Find where the given text appears and provide that cell's center as (X, Y) coordinate. 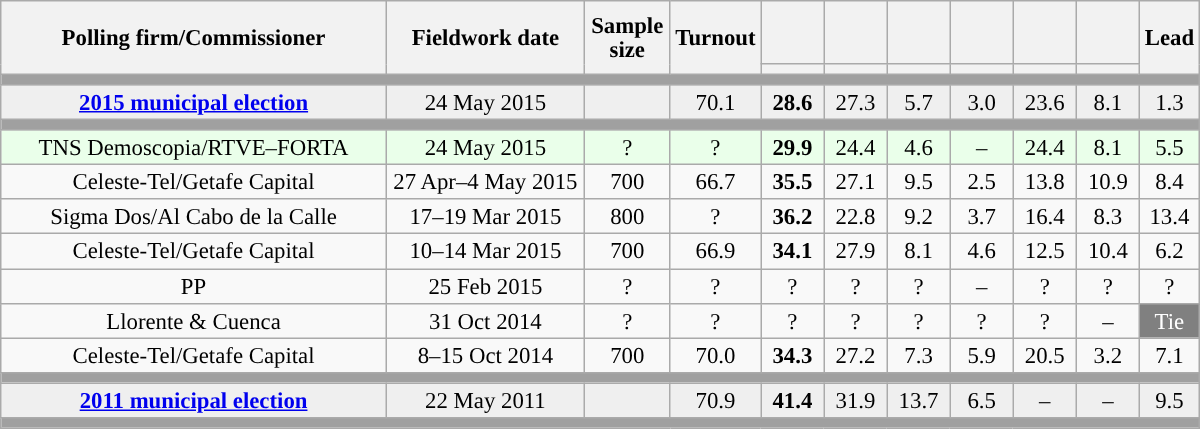
31 Oct 2014 (485, 320)
17–19 Mar 2015 (485, 218)
Tie (1169, 320)
34.1 (792, 252)
35.5 (792, 182)
8.3 (1108, 218)
Polling firm/Commissioner (194, 38)
Fieldwork date (485, 38)
22 May 2011 (485, 400)
13.7 (918, 400)
29.9 (792, 148)
6.2 (1169, 252)
13.4 (1169, 218)
23.6 (1044, 102)
36.2 (792, 218)
27.2 (856, 356)
27.9 (856, 252)
66.7 (716, 182)
31.9 (856, 400)
27.1 (856, 182)
Sample size (627, 38)
2015 municipal election (194, 102)
TNS Demoscopia/RTVE–FORTA (194, 148)
70.9 (716, 400)
7.3 (918, 356)
22.8 (856, 218)
3.7 (982, 218)
8.4 (1169, 182)
12.5 (1044, 252)
8–15 Oct 2014 (485, 356)
3.0 (982, 102)
PP (194, 286)
3.2 (1108, 356)
70.1 (716, 102)
5.9 (982, 356)
10.4 (1108, 252)
28.6 (792, 102)
Lead (1169, 38)
6.5 (982, 400)
10–14 Mar 2015 (485, 252)
5.7 (918, 102)
2011 municipal election (194, 400)
34.3 (792, 356)
9.2 (918, 218)
1.3 (1169, 102)
27.3 (856, 102)
7.1 (1169, 356)
13.8 (1044, 182)
Llorente & Cuenca (194, 320)
16.4 (1044, 218)
10.9 (1108, 182)
2.5 (982, 182)
70.0 (716, 356)
20.5 (1044, 356)
27 Apr–4 May 2015 (485, 182)
Sigma Dos/Al Cabo de la Calle (194, 218)
41.4 (792, 400)
5.5 (1169, 148)
66.9 (716, 252)
800 (627, 218)
25 Feb 2015 (485, 286)
Turnout (716, 38)
